Output the (x, y) coordinate of the center of the cell containing the given text.  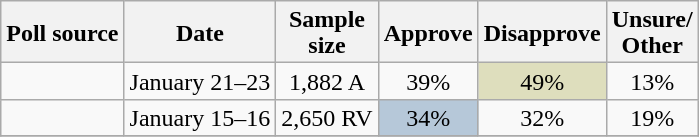
Date (200, 32)
January 15–16 (200, 118)
Poll source (62, 32)
January 21–23 (200, 82)
Approve (428, 32)
Disapprove (542, 32)
1,882 A (327, 82)
32% (542, 118)
34% (428, 118)
39% (428, 82)
Unsure/Other (652, 32)
19% (652, 118)
13% (652, 82)
Samplesize (327, 32)
2,650 RV (327, 118)
49% (542, 82)
